For the text-containing cell, return its midpoint in (x, y) coordinate format. 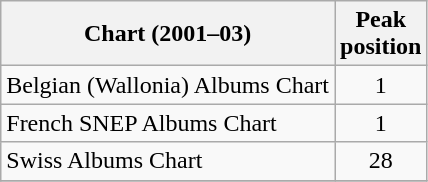
Swiss Albums Chart (168, 161)
28 (380, 161)
Belgian (Wallonia) Albums Chart (168, 85)
French SNEP Albums Chart (168, 123)
Peakposition (380, 34)
Chart (2001–03) (168, 34)
